Output the [X, Y] coordinate of the center of the cell containing the given text.  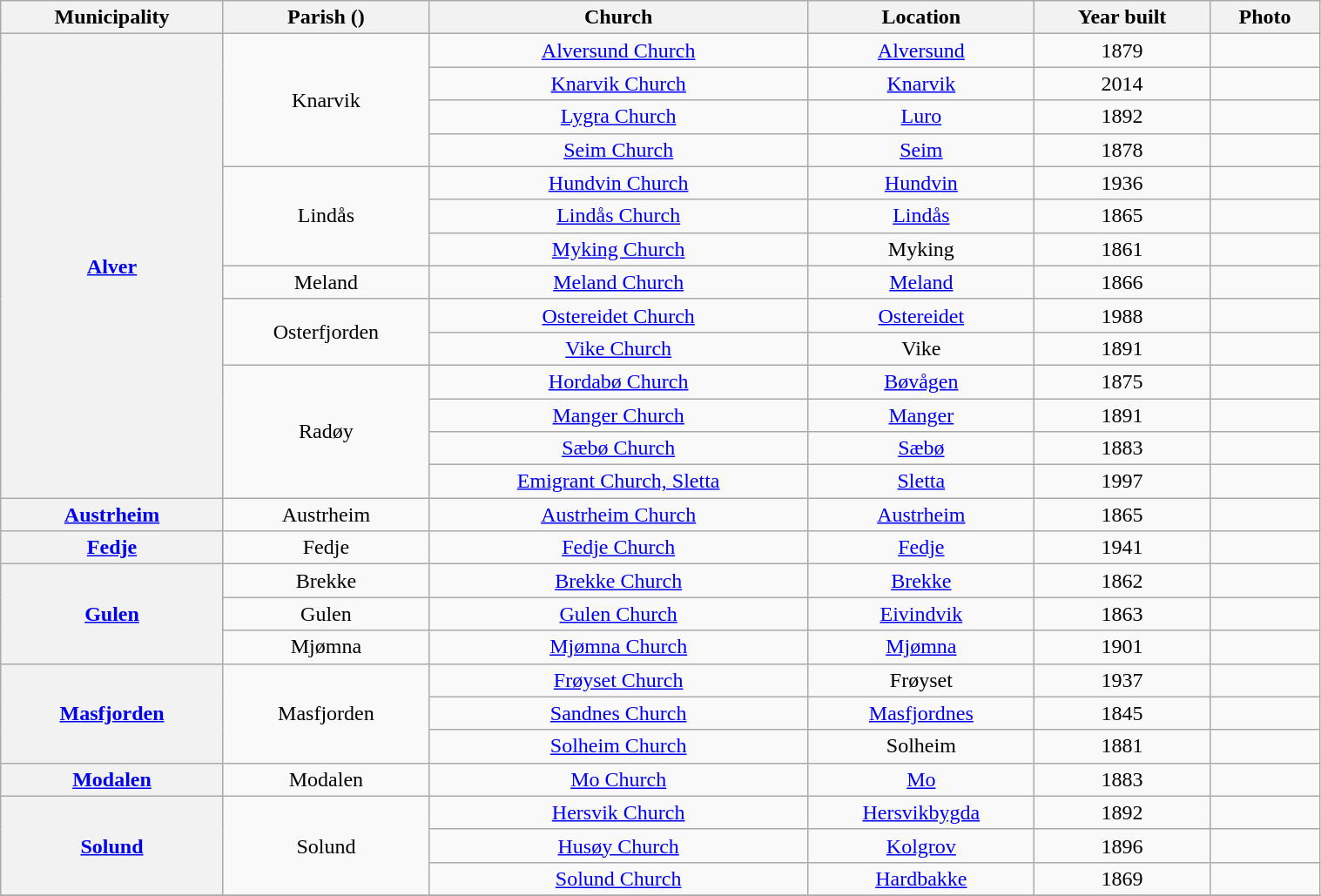
Seim Church [618, 150]
1997 [1122, 482]
1988 [1122, 315]
Austrheim Church [618, 515]
Alversund Church [618, 51]
Manger [921, 415]
Eivindvik [921, 614]
Lygra Church [618, 117]
Radøy [326, 431]
Location [921, 17]
Husøy Church [618, 845]
Knarvik Church [618, 84]
Kolgrov [921, 845]
1862 [1122, 581]
Hardbakke [921, 879]
Mo Church [618, 779]
Sæbø Church [618, 448]
Year built [1122, 17]
Ostereidet [921, 315]
1879 [1122, 51]
Alversund [921, 51]
Frøyset Church [618, 680]
Fedje Church [618, 548]
1866 [1122, 282]
Lindås Church [618, 216]
Sletta [921, 482]
Masfjordnes [921, 713]
Gulen Church [618, 614]
1881 [1122, 746]
1937 [1122, 680]
Mjømna Church [618, 647]
Alver [112, 266]
Mo [921, 779]
Hundvin [921, 183]
Emigrant Church, Sletta [618, 482]
Luro [921, 117]
Vike Church [618, 348]
1941 [1122, 548]
Seim [921, 150]
Meland Church [618, 282]
Hordabø Church [618, 381]
Hersvik Church [618, 812]
Bøvågen [921, 381]
1896 [1122, 845]
Brekke Church [618, 581]
1878 [1122, 150]
1875 [1122, 381]
Sandnes Church [618, 713]
1901 [1122, 647]
Hundvin Church [618, 183]
Myking [921, 249]
Parish () [326, 17]
Hersvikbygda [921, 812]
Vike [921, 348]
Osterfjorden [326, 332]
1863 [1122, 614]
Church [618, 17]
Ostereidet Church [618, 315]
Frøyset [921, 680]
1936 [1122, 183]
1845 [1122, 713]
2014 [1122, 84]
Solheim [921, 746]
Municipality [112, 17]
Solund Church [618, 879]
Photo [1264, 17]
Manger Church [618, 415]
Sæbø [921, 448]
Myking Church [618, 249]
1869 [1122, 879]
1861 [1122, 249]
Solheim Church [618, 746]
